Extract the (x, y) coordinate from the center of the cell holding the provided text.  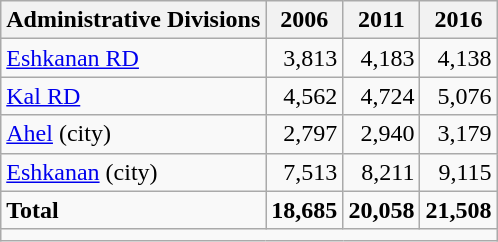
2,940 (382, 134)
4,724 (382, 96)
Total (134, 210)
4,138 (458, 58)
2006 (304, 20)
8,211 (382, 172)
2016 (458, 20)
3,179 (458, 134)
Eshkanan (city) (134, 172)
Eshkanan RD (134, 58)
2011 (382, 20)
9,115 (458, 172)
Kal RD (134, 96)
Ahel (city) (134, 134)
7,513 (304, 172)
2,797 (304, 134)
3,813 (304, 58)
18,685 (304, 210)
5,076 (458, 96)
4,562 (304, 96)
Administrative Divisions (134, 20)
21,508 (458, 210)
20,058 (382, 210)
4,183 (382, 58)
